Extract the [x, y] coordinate from the center of the cell holding the provided text.  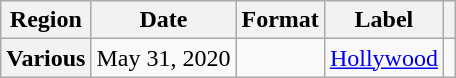
Region [46, 20]
Date [164, 20]
Hollywood [384, 58]
Format [280, 20]
Various [46, 58]
May 31, 2020 [164, 58]
Label [384, 20]
